For the text-containing cell, return its midpoint in (X, Y) coordinate format. 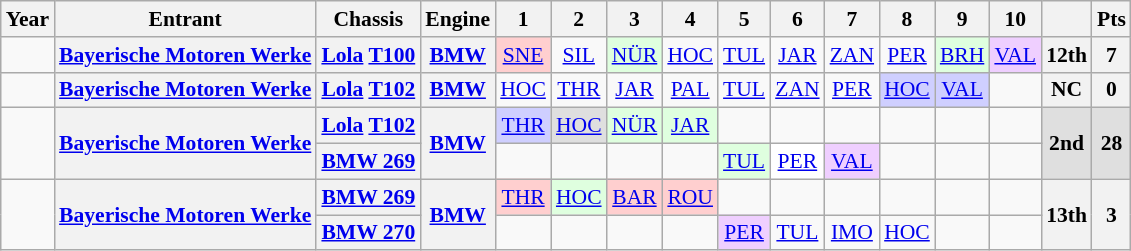
9 (962, 19)
12th (1066, 55)
8 (907, 19)
Pts (1112, 19)
28 (1112, 144)
6 (797, 19)
PAL (690, 90)
IMO (852, 233)
10 (1015, 19)
SIL (579, 55)
BRH (962, 55)
4 (690, 19)
Year (28, 19)
Lola T100 (368, 55)
Chassis (368, 19)
SNE (523, 55)
BMW 270 (368, 233)
NC (1066, 90)
Engine (458, 19)
Entrant (185, 19)
BAR (635, 197)
13th (1066, 214)
0 (1112, 90)
ROU (690, 197)
5 (744, 19)
1 (523, 19)
2 (579, 19)
2nd (1066, 144)
